Pinpoint the cell where the given text exists, returning its (X, Y) midpoint coordinate. 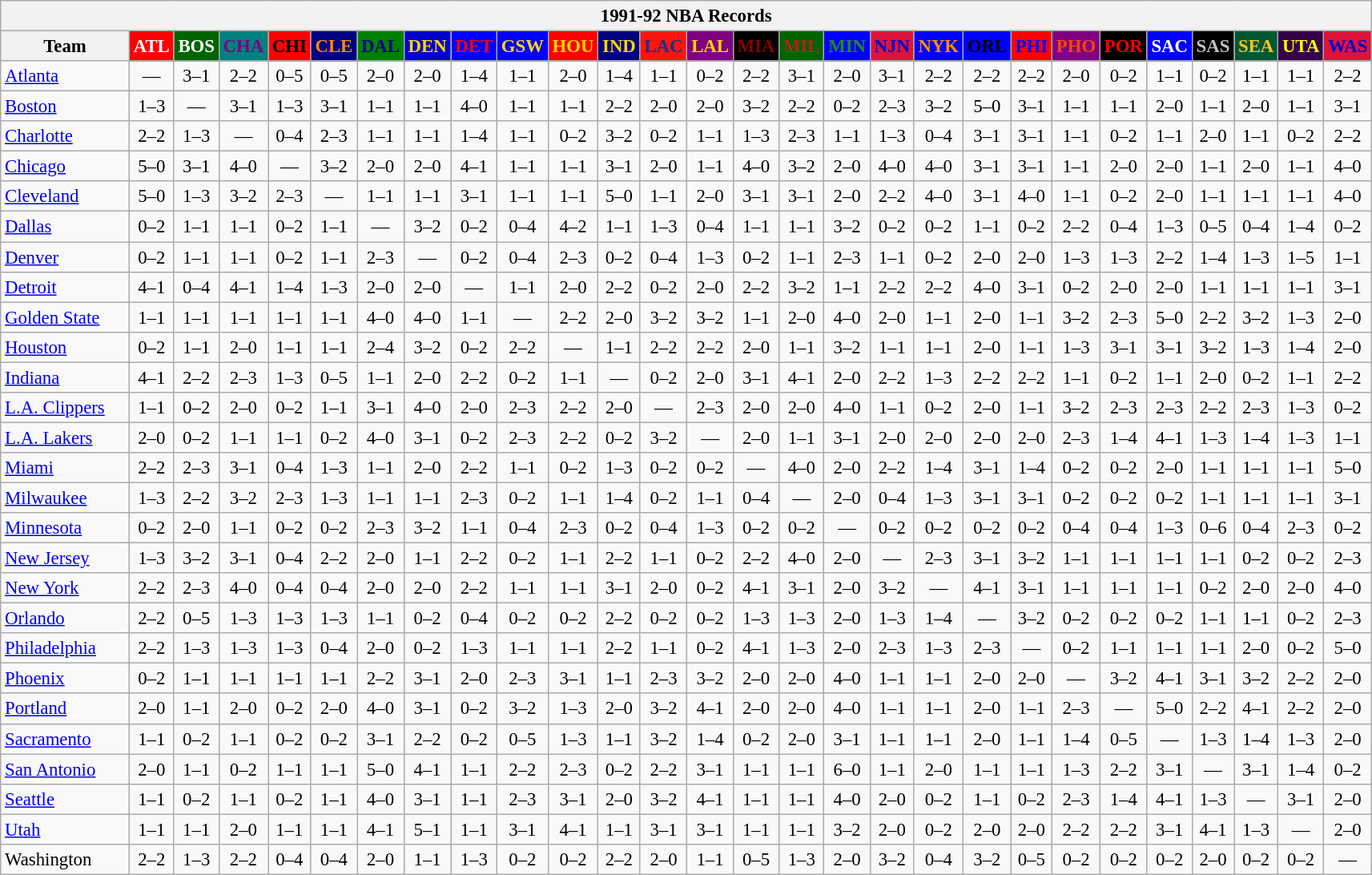
WAS (1348, 46)
1991-92 NBA Records (686, 16)
NYK (939, 46)
SAS (1213, 46)
6–0 (847, 769)
NJN (892, 46)
GSW (522, 46)
DAL (381, 46)
CHI (289, 46)
Sacramento (66, 739)
Philadelphia (66, 648)
Washington (66, 860)
4–2 (573, 227)
1–5 (1301, 257)
Orlando (66, 619)
Portland (66, 709)
DET (474, 46)
Denver (66, 257)
Golden State (66, 317)
5–1 (428, 829)
PHI (1032, 46)
L.A. Clippers (66, 408)
CLE (333, 46)
Utah (66, 829)
Charlotte (66, 136)
Atlanta (66, 76)
Houston (66, 347)
San Antonio (66, 769)
Detroit (66, 287)
2–4 (381, 347)
Seattle (66, 799)
ORL (987, 46)
Chicago (66, 167)
Phoenix (66, 679)
New Jersey (66, 558)
LAL (710, 46)
MIN (847, 46)
Team (66, 46)
POR (1123, 46)
Dallas (66, 227)
L.A. Lakers (66, 437)
MIL (802, 46)
IND (619, 46)
Indiana (66, 377)
Boston (66, 107)
New York (66, 588)
SEA (1256, 46)
Miami (66, 468)
BOS (196, 46)
DEN (428, 46)
PHO (1076, 46)
SAC (1169, 46)
0–6 (1213, 528)
ATL (151, 46)
Cleveland (66, 196)
Minnesota (66, 528)
HOU (573, 46)
LAC (663, 46)
MIA (756, 46)
Milwaukee (66, 498)
CHA (243, 46)
UTA (1301, 46)
